Find where the given text appears and provide that cell's center as (X, Y) coordinate. 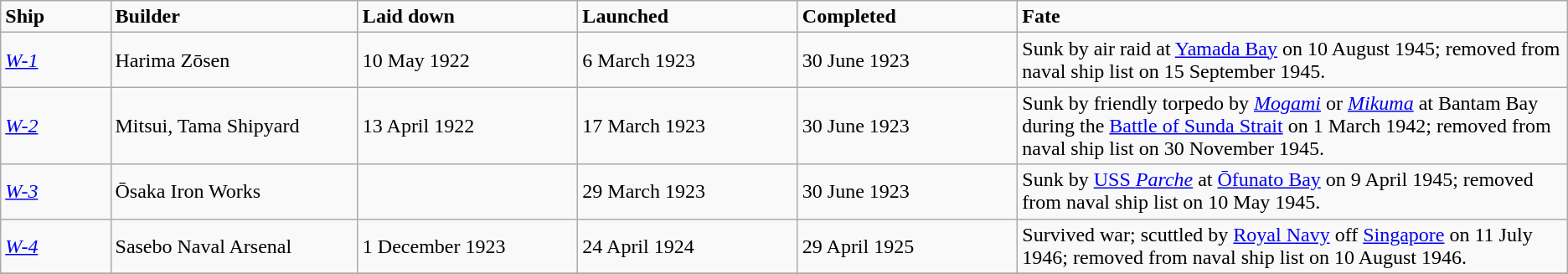
Laid down (467, 17)
Mitsui, Tama Shipyard (235, 126)
W-2 (55, 126)
29 April 1925 (907, 246)
W-1 (55, 60)
Completed (907, 17)
17 March 1923 (688, 126)
24 April 1924 (688, 246)
Ōsaka Iron Works (235, 191)
Sunk by air raid at Yamada Bay on 10 August 1945; removed from naval ship list on 15 September 1945. (1292, 60)
Sasebo Naval Arsenal (235, 246)
29 March 1923 (688, 191)
Harima Zōsen (235, 60)
Launched (688, 17)
W-3 (55, 191)
10 May 1922 (467, 60)
Builder (235, 17)
Sunk by USS Parche at Ōfunato Bay on 9 April 1945; removed from naval ship list on 10 May 1945. (1292, 191)
Ship (55, 17)
Survived war; scuttled by Royal Navy off Singapore on 11 July 1946; removed from naval ship list on 10 August 1946. (1292, 246)
6 March 1923 (688, 60)
Fate (1292, 17)
1 December 1923 (467, 246)
13 April 1922 (467, 126)
W-4 (55, 246)
